Identify which cell holds the provided text, then report its [X, Y] central coordinate. 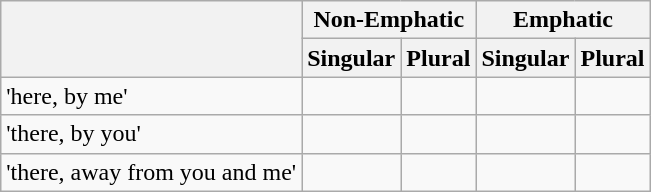
Emphatic [563, 20]
'there, away from you and me' [152, 172]
'here, by me' [152, 96]
'there, by you' [152, 134]
Non-Emphatic [389, 20]
